Return (X, Y) of the center of cell containing provided text 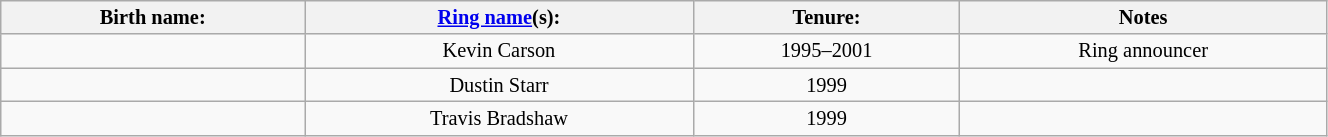
Ring name(s): (499, 17)
Birth name: (153, 17)
Dustin Starr (499, 85)
Travis Bradshaw (499, 118)
Notes (1144, 17)
Kevin Carson (499, 51)
Tenure: (826, 17)
Ring announcer (1144, 51)
1995–2001 (826, 51)
